Extract the (X, Y) coordinate from the center of the cell holding the provided text.  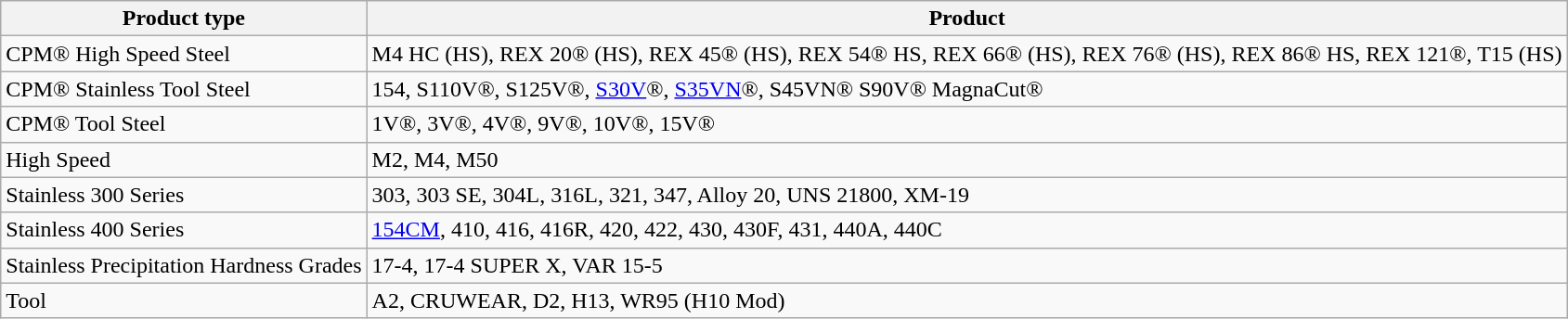
303, 303 SE, 304L, 316L, 321, 347, Alloy 20, UNS 21800, XM-19 (967, 195)
Stainless 400 Series (184, 230)
M2, M4, M50 (967, 159)
High Speed (184, 159)
154, S110V®, S125V®, S30V®, S35VN®, S45VN® S90V® MagnaCut® (967, 89)
1V®, 3V®, 4V®, 9V®, 10V®, 15V® (967, 124)
Stainless Precipitation Hardness Grades (184, 265)
17-4, 17-4 SUPER X, VAR 15-5 (967, 265)
CPM® Stainless Tool Steel (184, 89)
154CM, 410, 416, 416R, 420, 422, 430, 430F, 431, 440A, 440C (967, 230)
M4 HC (HS), REX 20® (HS), REX 45® (HS), REX 54® HS, REX 66® (HS), REX 76® (HS), REX 86® HS, REX 121®, T15 (HS) (967, 54)
Tool (184, 300)
CPM® High Speed Steel (184, 54)
Product type (184, 19)
CPM® Tool Steel (184, 124)
Product (967, 19)
A2, CRUWEAR, D2, H13, WR95 (H10 Mod) (967, 300)
Stainless 300 Series (184, 195)
